Pinpoint the cell where the given text exists, returning its (X, Y) midpoint coordinate. 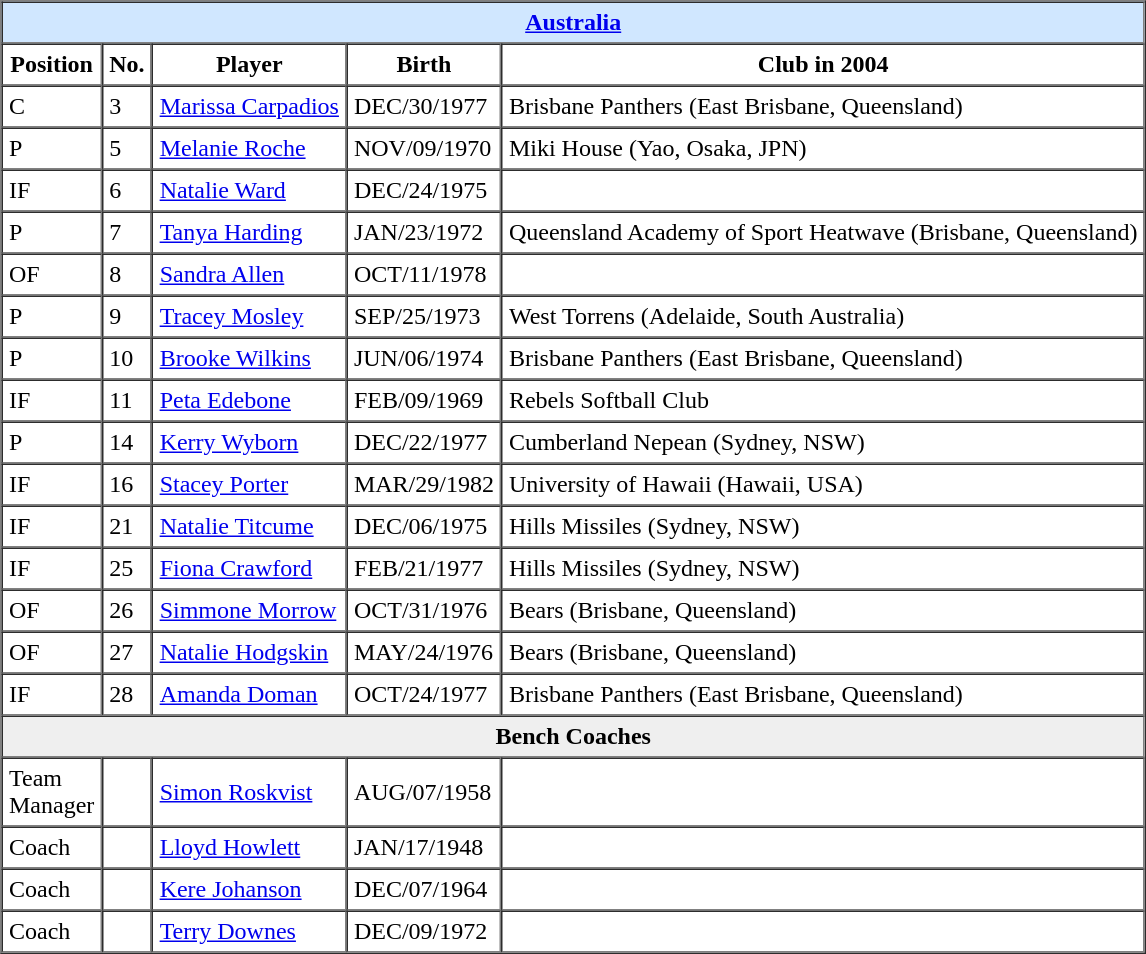
Stacey Porter (249, 485)
Kere Johanson (249, 889)
OCT/24/1977 (424, 695)
DEC/22/1977 (424, 443)
No. (127, 65)
Natalie Ward (249, 191)
9 (127, 317)
26 (127, 611)
AUG/07/1958 (424, 792)
7 (127, 233)
Kerry Wyborn (249, 443)
Natalie Hodgskin (249, 653)
21 (127, 527)
FEB/21/1977 (424, 569)
Melanie Roche (249, 149)
MAR/29/1982 (424, 485)
Simmone Morrow (249, 611)
Terry Downes (249, 931)
11 (127, 401)
Birth (424, 65)
8 (127, 275)
DEC/24/1975 (424, 191)
DEC/30/1977 (424, 107)
Bench Coaches (574, 737)
14 (127, 443)
Position (52, 65)
University of Hawaii (Hawaii, USA) (822, 485)
Peta Edebone (249, 401)
Amanda Doman (249, 695)
Cumberland Nepean (Sydney, NSW) (822, 443)
Rebels Softball Club (822, 401)
Tracey Mosley (249, 317)
25 (127, 569)
JAN/23/1972 (424, 233)
Lloyd Howlett (249, 847)
Team Manager (52, 792)
DEC/06/1975 (424, 527)
Natalie Titcume (249, 527)
10 (127, 359)
Australia (574, 23)
SEP/25/1973 (424, 317)
Miki House (Yao, Osaka, JPN) (822, 149)
28 (127, 695)
OCT/11/1978 (424, 275)
Tanya Harding (249, 233)
JAN/17/1948 (424, 847)
JUN/06/1974 (424, 359)
FEB/09/1969 (424, 401)
27 (127, 653)
Brooke Wilkins (249, 359)
West Torrens (Adelaide, South Australia) (822, 317)
NOV/09/1970 (424, 149)
OCT/31/1976 (424, 611)
Marissa Carpadios (249, 107)
6 (127, 191)
16 (127, 485)
C (52, 107)
3 (127, 107)
Sandra Allen (249, 275)
Queensland Academy of Sport Heatwave (Brisbane, Queensland) (822, 233)
DEC/07/1964 (424, 889)
Club in 2004 (822, 65)
Fiona Crawford (249, 569)
5 (127, 149)
DEC/09/1972 (424, 931)
Simon Roskvist (249, 792)
MAY/24/1976 (424, 653)
Player (249, 65)
